Capture the cell that displays the provided text and extract its [x, y] central coordinate. 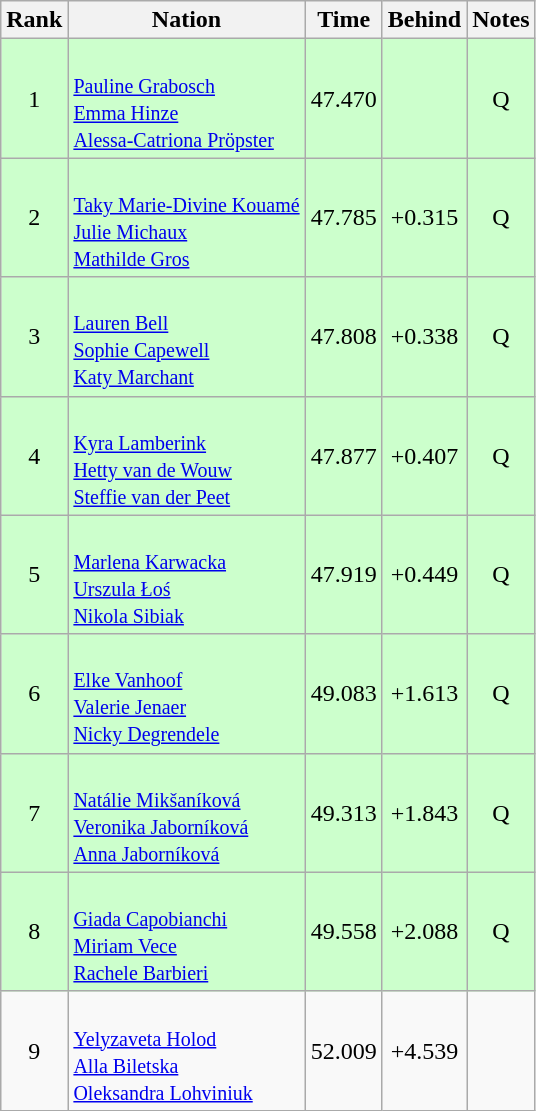
Natálie MikšaníkováVeronika JaborníkováAnna Jaborníková [186, 812]
52.009 [344, 1050]
49.083 [344, 694]
49.313 [344, 812]
+2.088 [424, 932]
Rank [34, 20]
2 [34, 218]
6 [34, 694]
+0.338 [424, 336]
Kyra LamberinkHetty van de WouwSteffie van der Peet [186, 456]
+0.315 [424, 218]
47.470 [344, 98]
Notes [501, 20]
7 [34, 812]
8 [34, 932]
Nation [186, 20]
Elke VanhoofValerie JenaerNicky Degrendele [186, 694]
9 [34, 1050]
1 [34, 98]
Taky Marie-Divine KouaméJulie MichauxMathilde Gros [186, 218]
Behind [424, 20]
47.785 [344, 218]
Pauline GraboschEmma HinzeAlessa-Catriona Pröpster [186, 98]
49.558 [344, 932]
47.919 [344, 574]
+0.407 [424, 456]
+1.843 [424, 812]
+0.449 [424, 574]
+1.613 [424, 694]
Lauren BellSophie CapewellKaty Marchant [186, 336]
Giada CapobianchiMiriam VeceRachele Barbieri [186, 932]
Marlena KarwackaUrszula ŁośNikola Sibiak [186, 574]
47.808 [344, 336]
47.877 [344, 456]
4 [34, 456]
Time [344, 20]
Yelyzaveta HolodAlla BiletskaOleksandra Lohviniuk [186, 1050]
+4.539 [424, 1050]
5 [34, 574]
3 [34, 336]
